Detect which cell encompasses the target text, then output its [x, y] center coordinate. 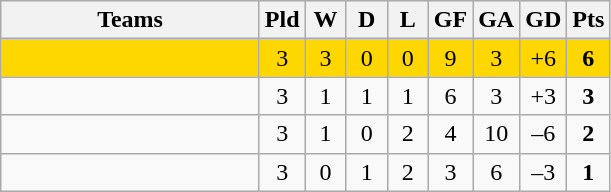
L [408, 20]
GD [544, 20]
9 [450, 58]
W [326, 20]
4 [450, 134]
–6 [544, 134]
+6 [544, 58]
–3 [544, 172]
Pld [282, 20]
10 [496, 134]
Teams [130, 20]
GA [496, 20]
Pts [588, 20]
GF [450, 20]
+3 [544, 96]
D [366, 20]
